Output the [X, Y] coordinate of the center of the cell containing the given text.  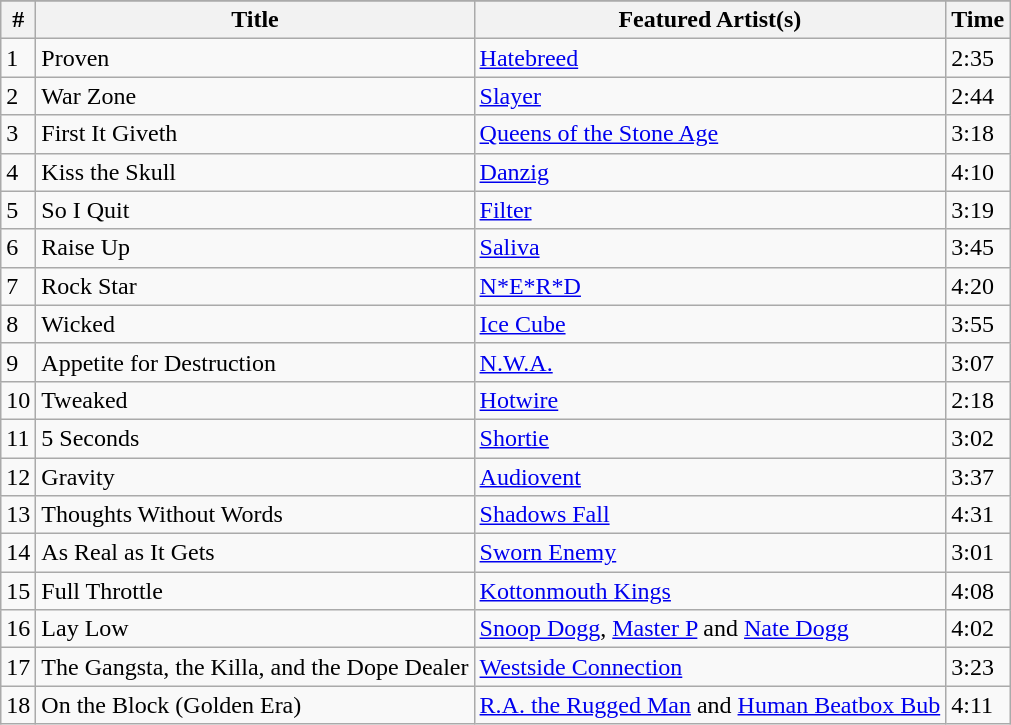
Filter [710, 210]
7 [18, 286]
Shortie [710, 438]
3:45 [978, 248]
Danzig [710, 172]
N.W.A. [710, 362]
War Zone [255, 96]
4:08 [978, 591]
Saliva [710, 248]
4:11 [978, 705]
Hotwire [710, 400]
3 [18, 134]
18 [18, 705]
Kottonmouth Kings [710, 591]
11 [18, 438]
Rock Star [255, 286]
Queens of the Stone Age [710, 134]
Audiovent [710, 477]
Gravity [255, 477]
4:10 [978, 172]
2:35 [978, 58]
First It Giveth [255, 134]
8 [18, 324]
17 [18, 667]
Slayer [710, 96]
4:02 [978, 629]
So I Quit [255, 210]
As Real as It Gets [255, 553]
2 [18, 96]
4:20 [978, 286]
3:55 [978, 324]
Lay Low [255, 629]
3:18 [978, 134]
15 [18, 591]
N*E*R*D [710, 286]
Ice Cube [710, 324]
3:02 [978, 438]
Hatebreed [710, 58]
1 [18, 58]
2:44 [978, 96]
5 [18, 210]
Full Throttle [255, 591]
3:37 [978, 477]
On the Block (Golden Era) [255, 705]
4:31 [978, 515]
9 [18, 362]
Wicked [255, 324]
Appetite for Destruction [255, 362]
3:19 [978, 210]
10 [18, 400]
3:23 [978, 667]
The Gangsta, the Killa, and the Dope Dealer [255, 667]
6 [18, 248]
Shadows Fall [710, 515]
Sworn Enemy [710, 553]
Raise Up [255, 248]
Thoughts Without Words [255, 515]
Westside Connection [710, 667]
Kiss the Skull [255, 172]
Tweaked [255, 400]
5 Seconds [255, 438]
Featured Artist(s) [710, 20]
Snoop Dogg, Master P and Nate Dogg [710, 629]
3:07 [978, 362]
16 [18, 629]
14 [18, 553]
R.A. the Rugged Man and Human Beatbox Bub [710, 705]
Title [255, 20]
3:01 [978, 553]
12 [18, 477]
13 [18, 515]
4 [18, 172]
2:18 [978, 400]
# [18, 20]
Time [978, 20]
Proven [255, 58]
